Return the [X, Y] coordinate for the center point of the cell that contains the specified text.  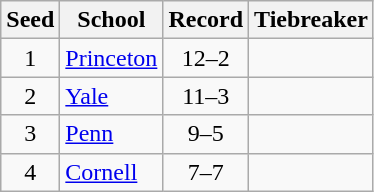
4 [30, 172]
9–5 [206, 134]
12–2 [206, 58]
11–3 [206, 96]
2 [30, 96]
School [112, 20]
Princeton [112, 58]
Penn [112, 134]
Seed [30, 20]
Yale [112, 96]
Cornell [112, 172]
7–7 [206, 172]
Tiebreaker [312, 20]
1 [30, 58]
3 [30, 134]
Record [206, 20]
